Detect which cell encompasses the target text, then output its [X, Y] center coordinate. 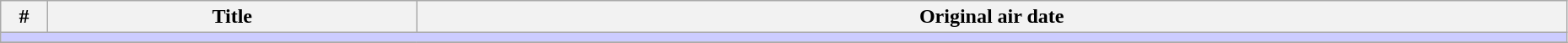
Original air date [992, 17]
Title [232, 17]
# [24, 17]
